Search for the cell housing the specified text and yield its [X, Y] center coordinate. 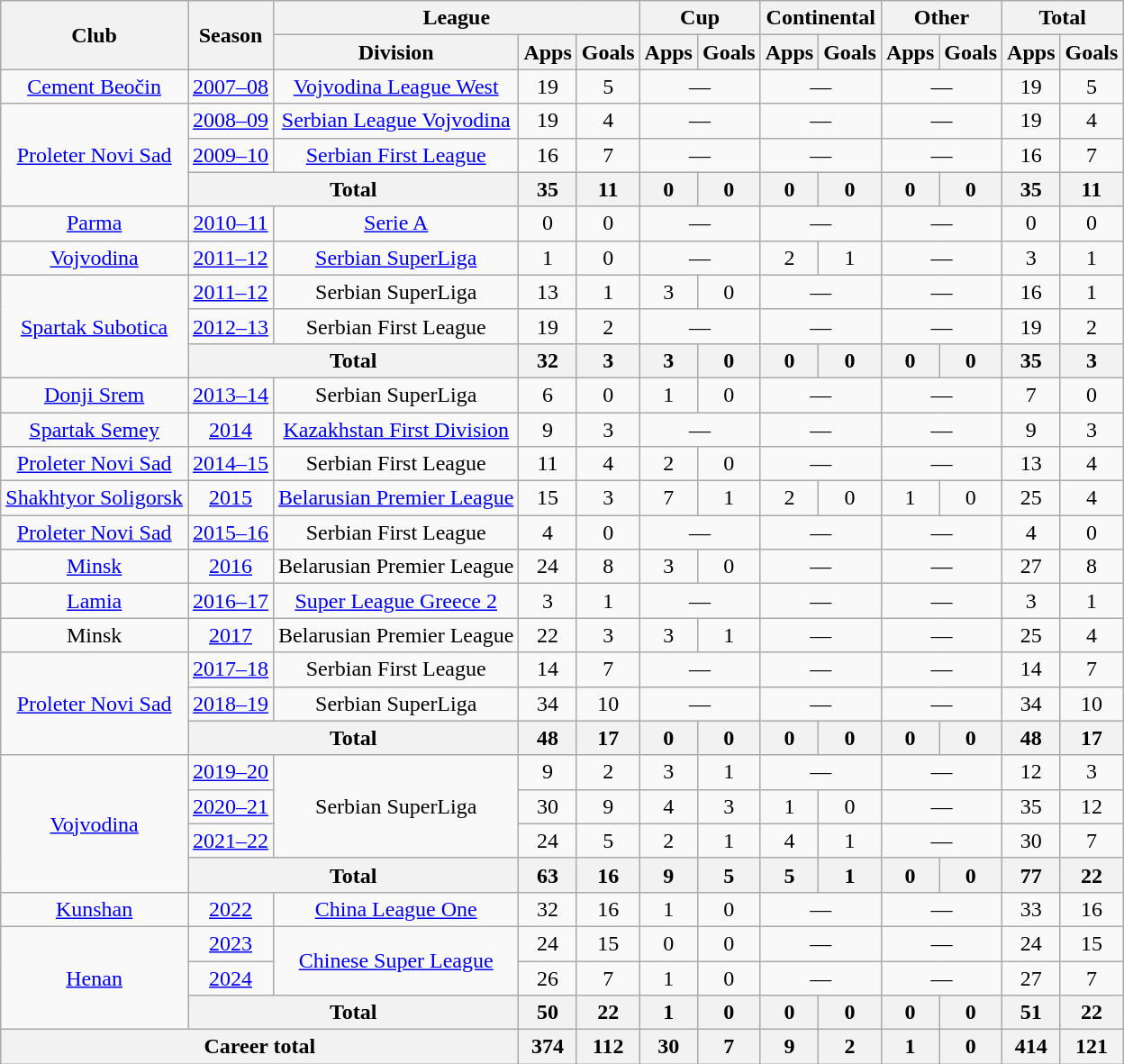
33 [1031, 909]
414 [1031, 1047]
2007–08 [231, 86]
2009–10 [231, 155]
2021–22 [231, 841]
Cup [700, 18]
Season [231, 35]
2016 [231, 567]
Division [396, 52]
Club [95, 35]
2014–15 [231, 464]
26 [548, 978]
Parma [95, 223]
Other [941, 18]
6 [548, 395]
2016–17 [231, 601]
2015–16 [231, 532]
Kunshan [95, 909]
2017 [231, 635]
2018–19 [231, 704]
2014 [231, 430]
Donji Srem [95, 395]
77 [1031, 875]
2012–13 [231, 326]
China League One [396, 909]
112 [608, 1047]
Super League Greece 2 [396, 601]
63 [548, 875]
2010–11 [231, 223]
121 [1092, 1047]
2015 [231, 498]
Serie A [396, 223]
2013–14 [231, 395]
Henan [95, 978]
Spartak Subotica [95, 326]
2008–09 [231, 121]
2023 [231, 943]
50 [548, 1013]
51 [1031, 1013]
2022 [231, 909]
2020–21 [231, 806]
2017–18 [231, 669]
Serbian League Vojvodina [396, 121]
374 [548, 1047]
Lamia [95, 601]
Vojvodina League West [396, 86]
Cement Beočin [95, 86]
Spartak Semey [95, 430]
Kazakhstan First Division [396, 430]
Career total [259, 1047]
2019–20 [231, 772]
Continental [820, 18]
2024 [231, 978]
Shakhtyor Soligorsk [95, 498]
Chinese Super League [396, 960]
League [457, 18]
